Scan for the cell matching the given text and deliver its (X, Y) coordinate at center. 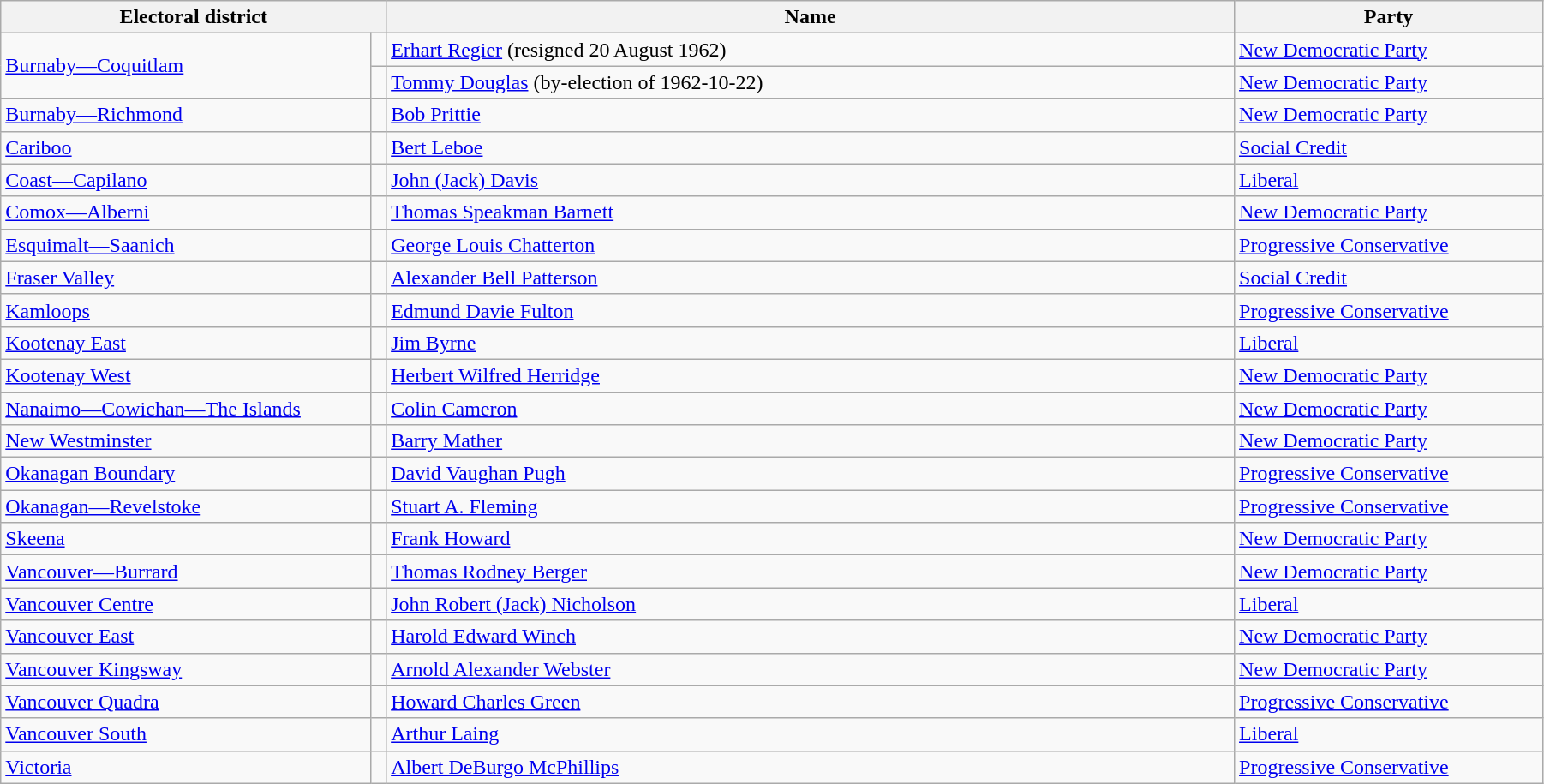
George Louis Chatterton (811, 245)
Thomas Rodney Berger (811, 572)
Burnaby—Richmond (186, 115)
John (Jack) Davis (811, 180)
John Robert (Jack) Nicholson (811, 604)
Vancouver Centre (186, 604)
Comox—Alberni (186, 212)
Bert Leboe (811, 147)
Arnold Alexander Webster (811, 669)
Name (811, 17)
Fraser Valley (186, 278)
Victoria (186, 767)
Party (1389, 17)
Kamloops (186, 310)
Colin Cameron (811, 409)
Esquimalt—Saanich (186, 245)
Barry Mather (811, 441)
Kootenay East (186, 343)
Coast—Capilano (186, 180)
Howard Charles Green (811, 702)
Stuart A. Fleming (811, 506)
Arthur Laing (811, 734)
Nanaimo—Cowichan—The Islands (186, 409)
Alexander Bell Patterson (811, 278)
Vancouver—Burrard (186, 572)
New Westminster (186, 441)
Jim Byrne (811, 343)
David Vaughan Pugh (811, 474)
Harold Edward Winch (811, 637)
Skeena (186, 539)
Kootenay West (186, 375)
Tommy Douglas (by-election of 1962-10-22) (811, 82)
Burnaby—Coquitlam (186, 66)
Vancouver South (186, 734)
Vancouver East (186, 637)
Vancouver Quadra (186, 702)
Electoral district (194, 17)
Bob Prittie (811, 115)
Cariboo (186, 147)
Edmund Davie Fulton (811, 310)
Erhart Regier (resigned 20 August 1962) (811, 50)
Frank Howard (811, 539)
Okanagan Boundary (186, 474)
Thomas Speakman Barnett (811, 212)
Herbert Wilfred Herridge (811, 375)
Vancouver Kingsway (186, 669)
Albert DeBurgo McPhillips (811, 767)
Okanagan—Revelstoke (186, 506)
